Capture the cell that displays the provided text and extract its (X, Y) central coordinate. 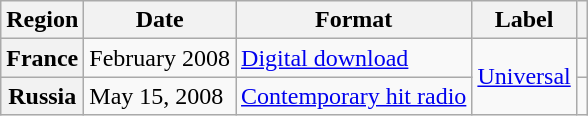
France (42, 58)
Format (354, 20)
Region (42, 20)
Date (160, 20)
May 15, 2008 (160, 96)
Russia (42, 96)
Label (524, 20)
Universal (524, 77)
February 2008 (160, 58)
Digital download (354, 58)
Contemporary hit radio (354, 96)
